Locate the cell with the specified text and output its [X, Y] center coordinate. 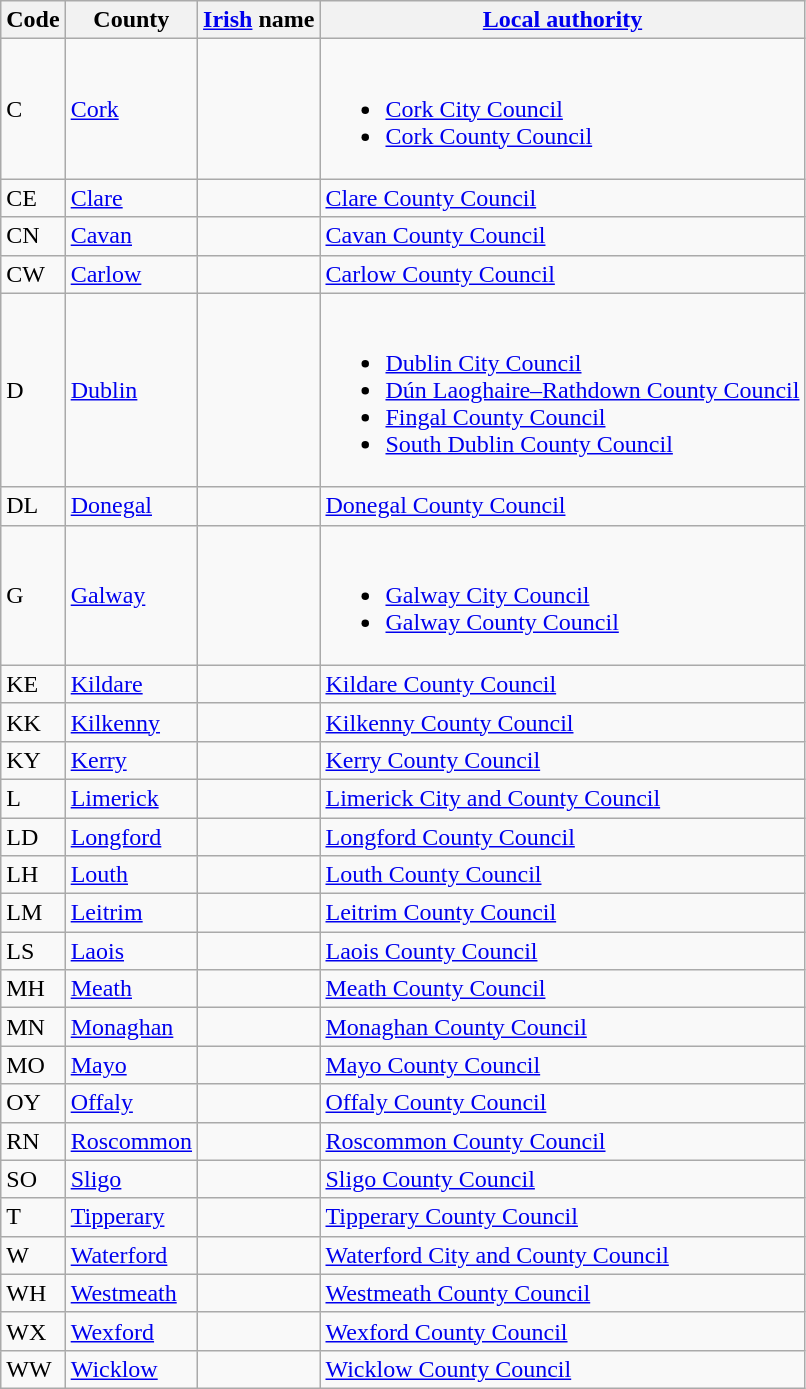
Carlow County Council [562, 274]
MN [33, 1027]
Mayo County Council [562, 1065]
OY [33, 1103]
KY [33, 760]
Kerry [131, 760]
Kilkenny [131, 722]
Wexford [131, 1331]
Kildare [131, 684]
Roscommon County Council [562, 1141]
Cavan County Council [562, 236]
G [33, 595]
W [33, 1255]
LM [33, 913]
Louth [131, 875]
CW [33, 274]
LS [33, 951]
CE [33, 198]
D [33, 390]
Local authority [562, 20]
LD [33, 837]
Galway City CouncilGalway County Council [562, 595]
Code [33, 20]
County [131, 20]
Donegal [131, 506]
LH [33, 875]
Waterford [131, 1255]
Sligo County Council [562, 1179]
L [33, 798]
MH [33, 989]
Meath County Council [562, 989]
Longford [131, 837]
C [33, 109]
Wicklow County Council [562, 1369]
RN [33, 1141]
Limerick [131, 798]
Irish name [259, 20]
Clare [131, 198]
Leitrim County Council [562, 913]
Galway [131, 595]
SO [33, 1179]
WW [33, 1369]
Cavan [131, 236]
Offaly County Council [562, 1103]
Dublin City CouncilDún Laoghaire–Rathdown County CouncilFingal County CouncilSouth Dublin County Council [562, 390]
WH [33, 1293]
Tipperary County Council [562, 1217]
Kildare County Council [562, 684]
Leitrim [131, 913]
KE [33, 684]
DL [33, 506]
Laois County Council [562, 951]
CN [33, 236]
MO [33, 1065]
Longford County Council [562, 837]
Roscommon [131, 1141]
WX [33, 1331]
Donegal County Council [562, 506]
T [33, 1217]
Meath [131, 989]
KK [33, 722]
Kilkenny County Council [562, 722]
Kerry County Council [562, 760]
Wexford County Council [562, 1331]
Clare County Council [562, 198]
Laois [131, 951]
Louth County Council [562, 875]
Monaghan [131, 1027]
Mayo [131, 1065]
Waterford City and County Council [562, 1255]
Cork City CouncilCork County Council [562, 109]
Limerick City and County Council [562, 798]
Cork [131, 109]
Offaly [131, 1103]
Carlow [131, 274]
Sligo [131, 1179]
Westmeath County Council [562, 1293]
Tipperary [131, 1217]
Wicklow [131, 1369]
Dublin [131, 390]
Monaghan County Council [562, 1027]
Westmeath [131, 1293]
